Return the [x, y] coordinate for the center point of the cell that contains the specified text.  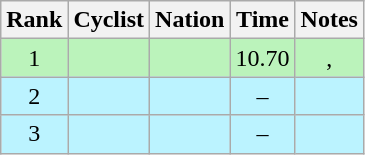
Rank [34, 20]
Cyclist [109, 20]
10.70 [262, 58]
3 [34, 134]
, [329, 58]
Nation [190, 20]
1 [34, 58]
2 [34, 96]
Notes [329, 20]
Time [262, 20]
